Scan for the cell matching the given text and deliver its [X, Y] coordinate at center. 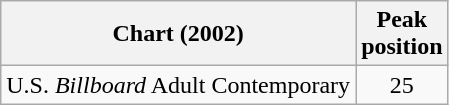
Peakposition [402, 34]
U.S. Billboard Adult Contemporary [178, 85]
25 [402, 85]
Chart (2002) [178, 34]
